Search for the cell housing the specified text and yield its [x, y] center coordinate. 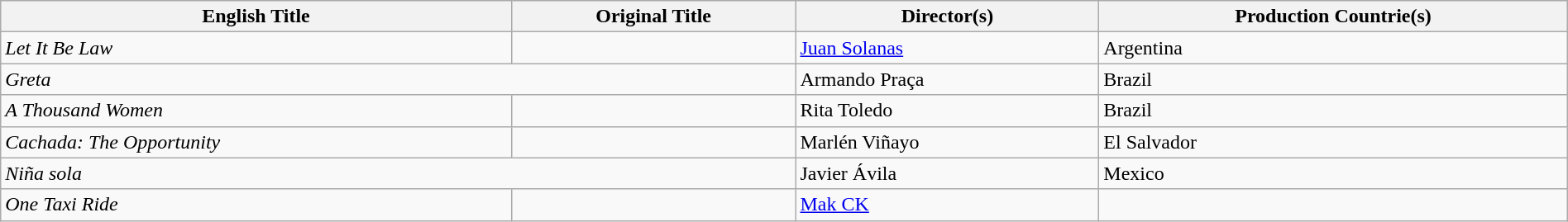
Argentina [1333, 48]
Marlén Viñayo [948, 142]
Javier Ávila [948, 173]
Mak CK [948, 205]
El Salvador [1333, 142]
Cachada: The Opportunity [256, 142]
Let It Be Law [256, 48]
A Thousand Women [256, 111]
Production Countrie(s) [1333, 17]
Armando Praça [948, 79]
Original Title [653, 17]
Director(s) [948, 17]
Juan Solanas [948, 48]
English Title [256, 17]
Rita Toledo [948, 111]
Greta [399, 79]
One Taxi Ride [256, 205]
Niña sola [399, 173]
Mexico [1333, 173]
